Scan for the cell matching the given text and deliver its [X, Y] coordinate at center. 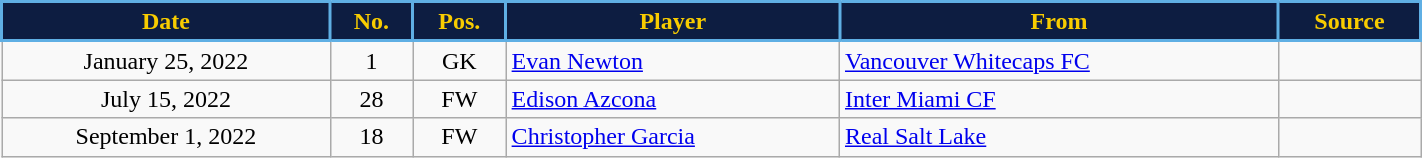
Real Salt Lake [1058, 137]
Inter Miami CF [1058, 99]
Date [166, 22]
28 [371, 99]
January 25, 2022 [166, 60]
18 [371, 137]
Christopher Garcia [672, 137]
September 1, 2022 [166, 137]
No. [371, 22]
1 [371, 60]
Pos. [459, 22]
Edison Azcona [672, 99]
From [1058, 22]
Evan Newton [672, 60]
Vancouver Whitecaps FC [1058, 60]
July 15, 2022 [166, 99]
GK [459, 60]
Source [1349, 22]
Player [672, 22]
